Provide the (X, Y) coordinate of the cell's center where the given text is located.  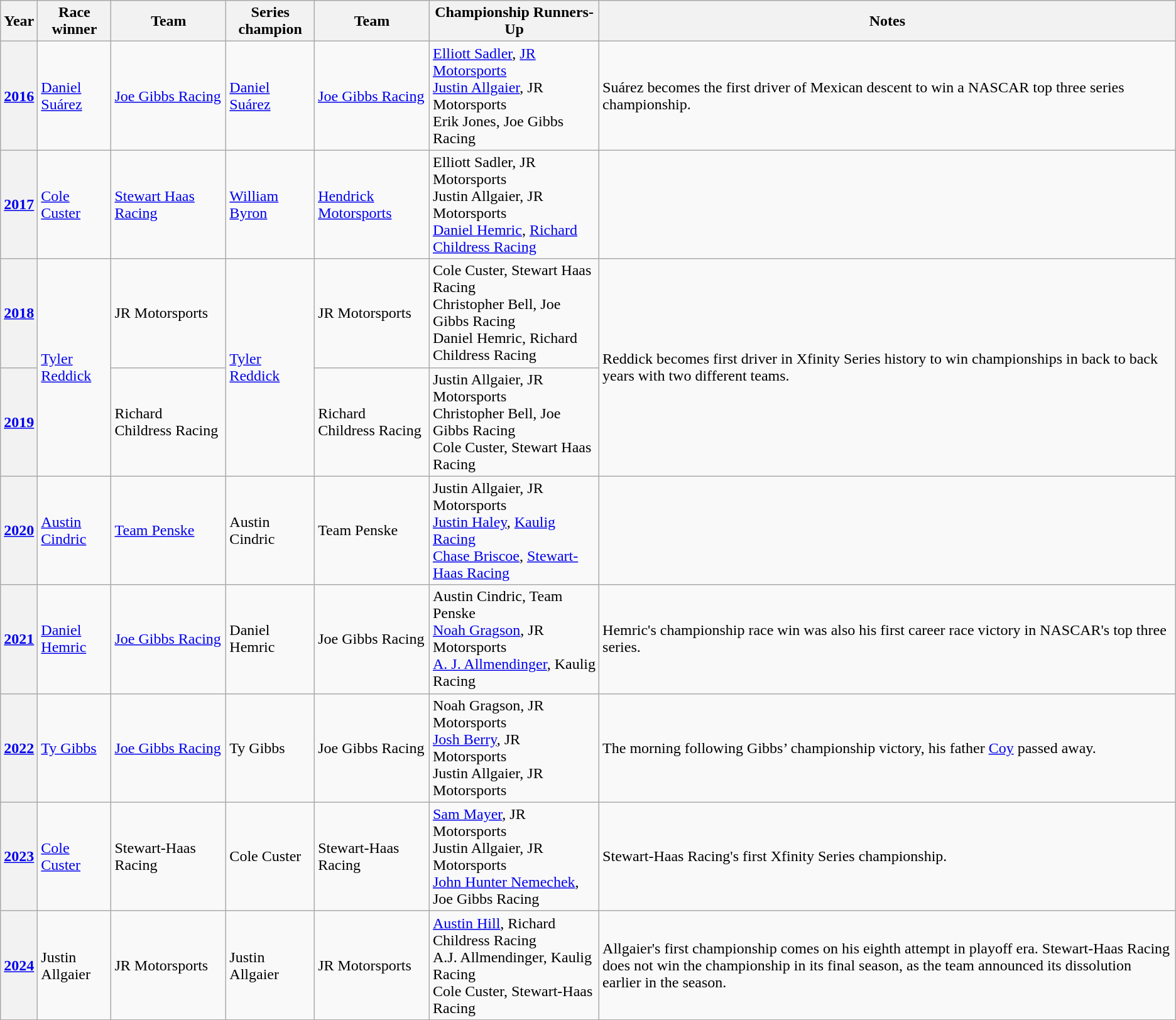
Justin Allgaier, JR MotorsportsChristopher Bell, Joe Gibbs RacingCole Custer, Stewart Haas Racing (514, 422)
Series champion (270, 21)
Suárez becomes the first driver of Mexican descent to win a NASCAR top three series championship. (888, 95)
2023 (19, 857)
William Byron (270, 205)
Race winner (74, 21)
Stewart Haas Racing (168, 205)
Elliott Sadler, JR MotorsportsJustin Allgaier, JR MotorsportsDaniel Hemric, Richard Childress Racing (514, 205)
Year (19, 21)
2021 (19, 639)
Championship Runners-Up (514, 21)
2024 (19, 965)
2019 (19, 422)
Cole Custer, Stewart Haas RacingChristopher Bell, Joe Gibbs RacingDaniel Hemric, Richard Childress Racing (514, 313)
Stewart-Haas Racing's first Xfinity Series championship. (888, 857)
Austin Cindric, Team PenskeNoah Gragson, JR MotorsportsA. J. Allmendinger, Kaulig Racing (514, 639)
Sam Mayer, JR MotorsportsJustin Allgaier, JR MotorsportsJohn Hunter Nemechek, Joe Gibbs Racing (514, 857)
Austin Hill, Richard Childress RacingA.J. Allmendinger, Kaulig RacingCole Custer, Stewart-Haas Racing (514, 965)
Reddick becomes first driver in Xfinity Series history to win championships in back to back years with two different teams. (888, 367)
Elliott Sadler, JR MotorsportsJustin Allgaier, JR MotorsportsErik Jones, Joe Gibbs Racing (514, 95)
2016 (19, 95)
Notes (888, 21)
Hemric's championship race win was also his first career race victory in NASCAR's top three series. (888, 639)
The morning following Gibbs’ championship victory, his father Coy passed away. (888, 747)
Justin Allgaier, JR MotorsportsJustin Haley, Kaulig RacingChase Briscoe, Stewart-Haas Racing (514, 530)
2018 (19, 313)
Hendrick Motorsports (372, 205)
2022 (19, 747)
2020 (19, 530)
2017 (19, 205)
Noah Gragson, JR MotorsportsJosh Berry, JR MotorsportsJustin Allgaier, JR Motorsports (514, 747)
